For the text-containing cell, return its midpoint in (x, y) coordinate format. 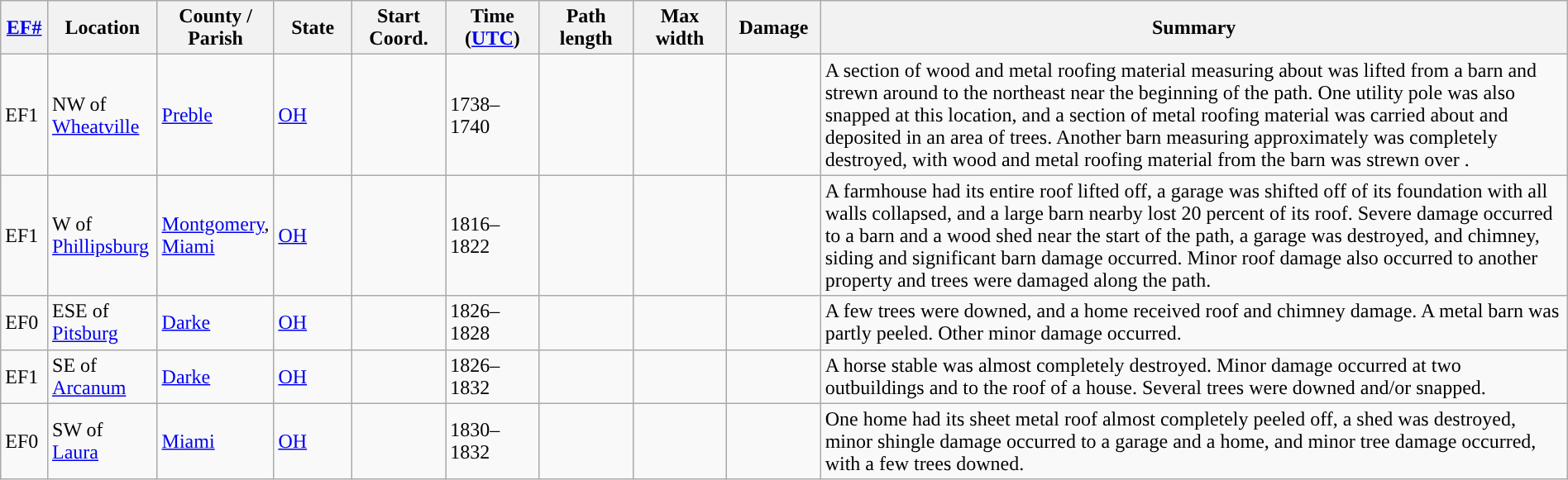
Summary (1194, 28)
ESE of Pitsburg (103, 322)
Time (UTC) (493, 28)
Preble (215, 115)
Miami (215, 441)
1826–1828 (493, 322)
EF# (25, 28)
SE of Arcanum (103, 377)
Path length (586, 28)
1826–1832 (493, 377)
Damage (774, 28)
NW of Wheatville (103, 115)
SW of Laura (103, 441)
W of Phillipsburg (103, 235)
State (313, 28)
Max width (680, 28)
1830–1832 (493, 441)
County / Parish (215, 28)
1816–1822 (493, 235)
A few trees were downed, and a home received roof and chimney damage. A metal barn was partly peeled. Other minor damage occurred. (1194, 322)
1738–1740 (493, 115)
Montgomery, Miami (215, 235)
Start Coord. (399, 28)
Location (103, 28)
